Capture the cell that displays the provided text and extract its [x, y] central coordinate. 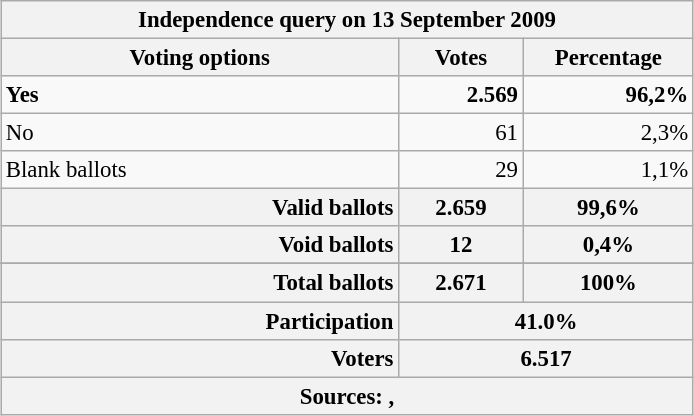
Voters [200, 358]
6.517 [546, 358]
Blank ballots [200, 170]
0,4% [608, 245]
Independence query on 13 September 2009 [348, 20]
Participation [200, 321]
61 [462, 133]
41.0% [546, 321]
2.659 [462, 208]
96,2% [608, 95]
100% [608, 283]
Void ballots [200, 245]
2.569 [462, 95]
2,3% [608, 133]
1,1% [608, 170]
29 [462, 170]
No [200, 133]
2.671 [462, 283]
12 [462, 245]
99,6% [608, 208]
Voting options [200, 57]
Votes [462, 57]
Percentage [608, 57]
Valid ballots [200, 208]
Yes [200, 95]
Total ballots [200, 283]
Sources: , [348, 396]
